Capture the cell that displays the provided text and extract its [X, Y] central coordinate. 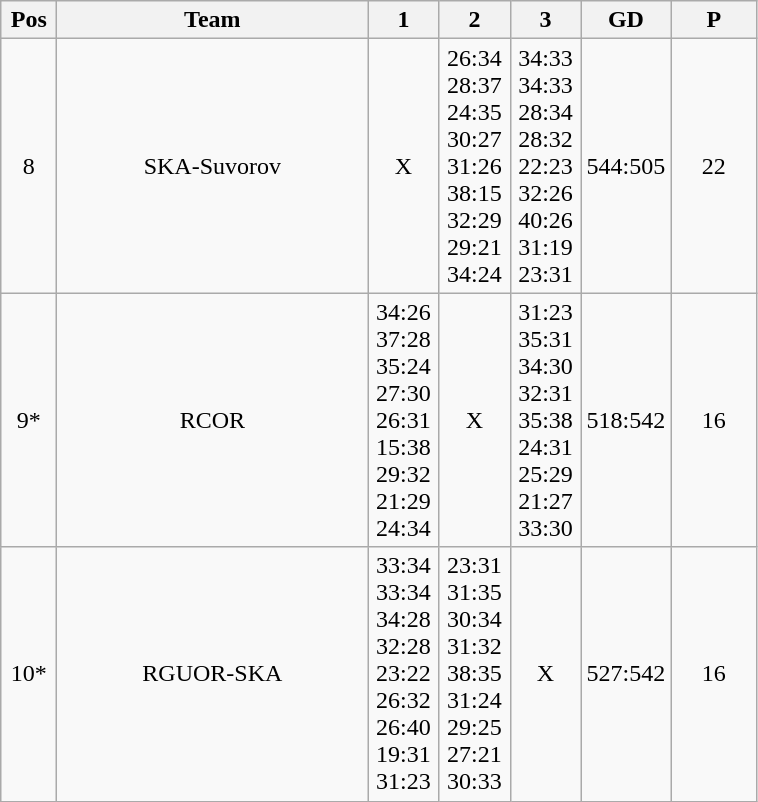
RGUOR-SKA [212, 674]
8 [29, 166]
518:542 [626, 420]
31:2335:3134:3032:3135:3824:3125:2921:2733:30 [546, 420]
3 [546, 20]
34:2637:2835:2427:3026:3115:3829:3221:2924:34 [404, 420]
1 [404, 20]
33:3433:3434:2832:2823:2226:3226:4019:3131:23 [404, 674]
26:3428:3724:3530:2731:2638:1532:2929:2134:24 [474, 166]
527:542 [626, 674]
GD [626, 20]
9* [29, 420]
10* [29, 674]
Pos [29, 20]
Team [212, 20]
P [714, 20]
34:3334:3328:3428:3222:2332:2640:2631:1923:31 [546, 166]
2 [474, 20]
544:505 [626, 166]
23:3131:3530:3431:3238:3531:2429:2527:2130:33 [474, 674]
SKA-Suvorov [212, 166]
RCOR [212, 420]
22 [714, 166]
